Find where the given text appears and provide that cell's center as [x, y] coordinate. 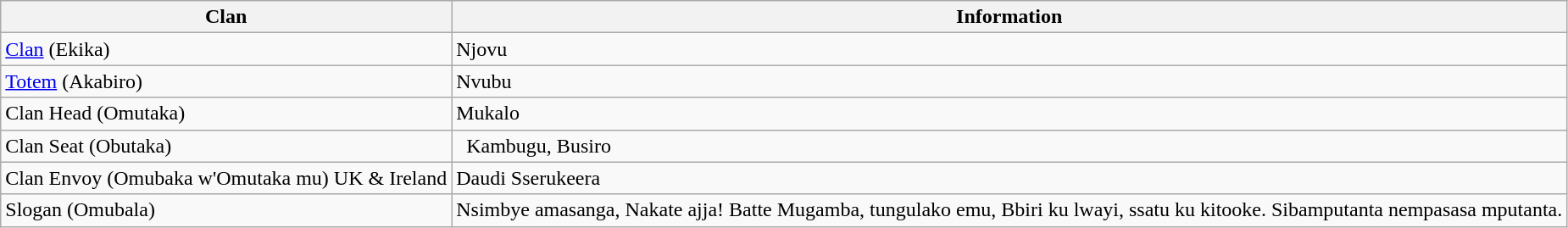
Slogan (Omubala) [226, 210]
Nsimbye amasanga, Nakate ajja! Batte Mugamba, tungulako emu, Bbiri ku lwayi, ssatu ku kitooke. Sibamputanta nempasasa mputanta. [1009, 210]
Clan Head (Omutaka) [226, 114]
Nvubu [1009, 81]
Clan Seat (Obutaka) [226, 146]
Clan [226, 17]
Kambugu, Busiro [1009, 146]
Njovu [1009, 49]
Totem (Akabiro) [226, 81]
Clan Envoy (Omubaka w'Omutaka mu) UK & Ireland [226, 178]
Mukalo [1009, 114]
Daudi Sserukeera [1009, 178]
Information [1009, 17]
Clan (Ekika) [226, 49]
